Return the [X, Y] coordinate for the center point of the cell that contains the specified text.  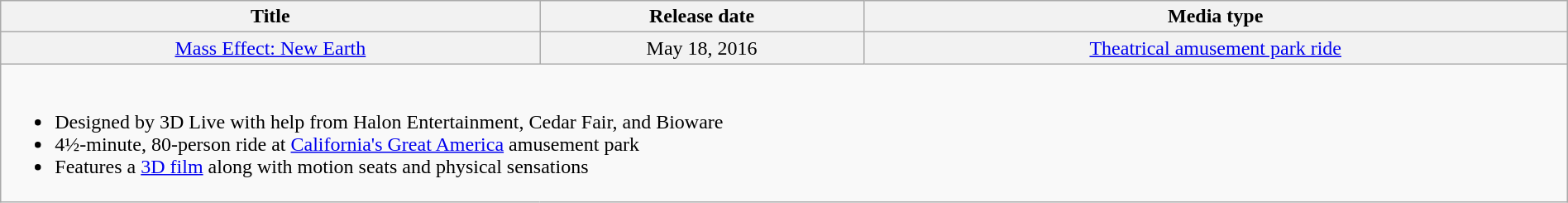
May 18, 2016 [701, 48]
Theatrical amusement park ride [1216, 48]
Media type [1216, 17]
Release date [701, 17]
Title [270, 17]
Mass Effect: New Earth [270, 48]
